For the text-containing cell, return its midpoint in (X, Y) coordinate format. 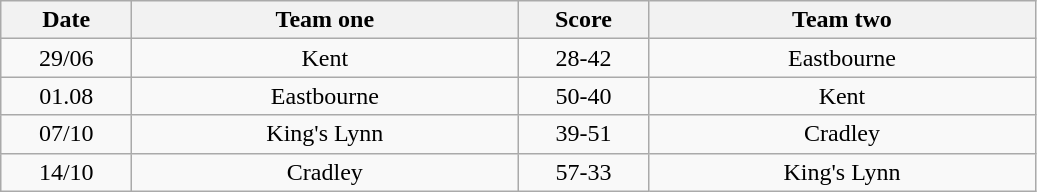
Team two (842, 20)
Date (66, 20)
28-42 (584, 58)
29/06 (66, 58)
39-51 (584, 134)
57-33 (584, 172)
01.08 (66, 96)
14/10 (66, 172)
07/10 (66, 134)
Score (584, 20)
50-40 (584, 96)
Team one (325, 20)
